Locate the cell with the specified text and output its [X, Y] center coordinate. 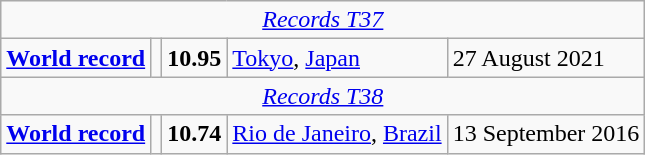
Rio de Janeiro, Brazil [337, 134]
13 September 2016 [546, 134]
Tokyo, Japan [337, 58]
Records T37 [323, 20]
27 August 2021 [546, 58]
10.95 [194, 58]
10.74 [194, 134]
Records T38 [323, 96]
